Locate the cell with the specified text and output its (X, Y) center coordinate. 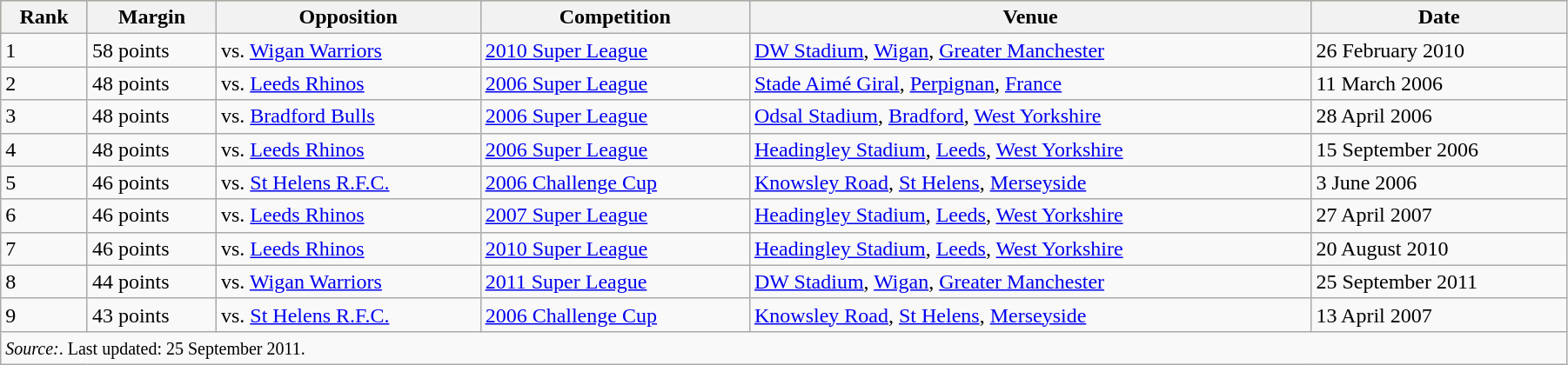
Stade Aimé Giral, Perpignan, France (1030, 83)
15 September 2006 (1439, 149)
9 (44, 315)
25 September 2011 (1439, 282)
11 March 2006 (1439, 83)
7 (44, 249)
3 (44, 116)
2011 Super League (614, 282)
58 points (151, 50)
Margin (151, 17)
Odsal Stadium, Bradford, West Yorkshire (1030, 116)
2007 Super League (614, 216)
Source:. Last updated: 25 September 2011. (784, 348)
28 April 2006 (1439, 116)
Date (1439, 17)
Competition (614, 17)
13 April 2007 (1439, 315)
Opposition (348, 17)
44 points (151, 282)
4 (44, 149)
1 (44, 50)
Venue (1030, 17)
Rank (44, 17)
5 (44, 182)
6 (44, 216)
2 (44, 83)
43 points (151, 315)
20 August 2010 (1439, 249)
26 February 2010 (1439, 50)
vs. Bradford Bulls (348, 116)
3 June 2006 (1439, 182)
8 (44, 282)
27 April 2007 (1439, 216)
